Search for the cell housing the specified text and yield its [X, Y] center coordinate. 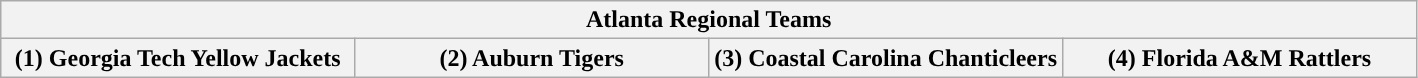
Atlanta Regional Teams [709, 20]
(4) Florida A&M Rattlers [1240, 58]
(1) Georgia Tech Yellow Jackets [178, 58]
(3) Coastal Carolina Chanticleers [886, 58]
(2) Auburn Tigers [532, 58]
